Output the (X, Y) coordinate of the center of the cell containing the given text.  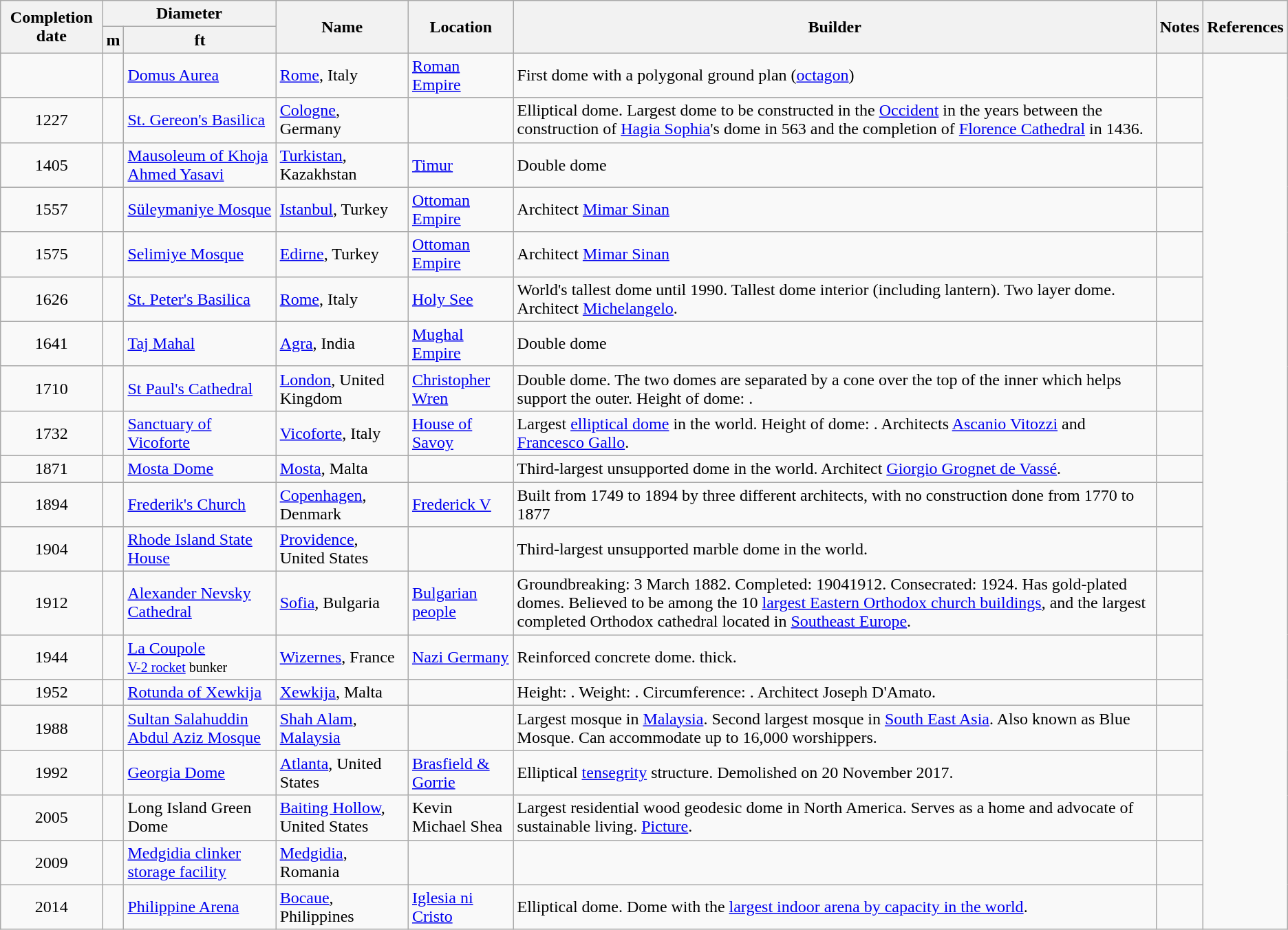
Iglesia ni Cristo (461, 907)
Double dome. The two domes are separated by a cone over the top of the inner which helps support the outer. Height of dome: . (835, 388)
Copenhagen, Denmark (342, 504)
Christopher Wren (461, 388)
Taj Mahal (200, 344)
Elliptical dome. Dome with the largest indoor arena by capacity in the world. (835, 907)
1626 (52, 299)
Atlanta, United States (342, 773)
2014 (52, 907)
Long Island Green Dome (200, 817)
References (1245, 27)
Wizernes, France (342, 658)
Selimiye Mosque (200, 255)
Diameter (189, 14)
Builder (835, 27)
1952 (52, 693)
m (113, 40)
1575 (52, 255)
Height: . Weight: . Circumference: . Architect Joseph D'Amato. (835, 693)
St. Peter's Basilica (200, 299)
Holy See (461, 299)
2009 (52, 863)
Xewkija, Malta (342, 693)
Mughal Empire (461, 344)
Mosta, Malta (342, 468)
1871 (52, 468)
Edirne, Turkey (342, 255)
Domus Aurea (200, 76)
Bocaue, Philippines (342, 907)
Alexander Nevsky Cathedral (200, 603)
Medgidia, Romania (342, 863)
Elliptical tensegrity structure. Demolished on 20 November 2017. (835, 773)
Third-largest unsupported marble dome in the world. (835, 549)
Sofia, Bulgaria (342, 603)
Rhode Island State House (200, 549)
Sultan Salahuddin Abdul Aziz Mosque (200, 728)
Philippine Arena (200, 907)
Providence, United States (342, 549)
1227 (52, 120)
2005 (52, 817)
Completion date (52, 27)
1710 (52, 388)
Frederik's Church (200, 504)
Vicoforte, Italy (342, 433)
Sanctuary of Vicoforte (200, 433)
Süleymaniye Mosque (200, 209)
Reinforced concrete dome. thick. (835, 658)
Brasfield & Gorrie (461, 773)
Istanbul, Turkey (342, 209)
1894 (52, 504)
Georgia Dome (200, 773)
1912 (52, 603)
London, United Kingdom (342, 388)
Notes (1179, 27)
Largest residential wood geodesic dome in North America. Serves as a home and advocate of sustainable living. Picture. (835, 817)
Agra, India (342, 344)
Turkistan, Kazakhstan (342, 165)
Location (461, 27)
St. Gereon's Basilica (200, 120)
House of Savoy (461, 433)
ft (200, 40)
Mosta Dome (200, 468)
Kevin Michael Shea (461, 817)
1904 (52, 549)
1405 (52, 165)
1988 (52, 728)
1992 (52, 773)
First dome with a polygonal ground plan (octagon) (835, 76)
Shah Alam, Malaysia (342, 728)
Name (342, 27)
1641 (52, 344)
Baiting Hollow, United States (342, 817)
Medgidia clinker storage facility (200, 863)
Frederick V (461, 504)
St Paul's Cathedral (200, 388)
World's tallest dome until 1990. Tallest dome interior (including lantern). Two layer dome. Architect Michelangelo. (835, 299)
Largest elliptical dome in the world. Height of dome: . Architects Ascanio Vitozzi and Francesco Gallo. (835, 433)
Mausoleum of Khoja Ahmed Yasavi (200, 165)
1732 (52, 433)
Nazi Germany (461, 658)
Bulgarian people (461, 603)
Built from 1749 to 1894 by three different architects, with no construction done from 1770 to 1877 (835, 504)
1944 (52, 658)
Timur (461, 165)
Rotunda of Xewkija (200, 693)
Roman Empire (461, 76)
Cologne, Germany (342, 120)
Third-largest unsupported dome in the world. Architect Giorgio Grognet de Vassé. (835, 468)
La CoupoleV-2 rocket bunker (200, 658)
1557 (52, 209)
Largest mosque in Malaysia. Second largest mosque in South East Asia. Also known as Blue Mosque. Can accommodate up to 16,000 worshippers. (835, 728)
